Pinpoint the cell where the given text exists, returning its (x, y) midpoint coordinate. 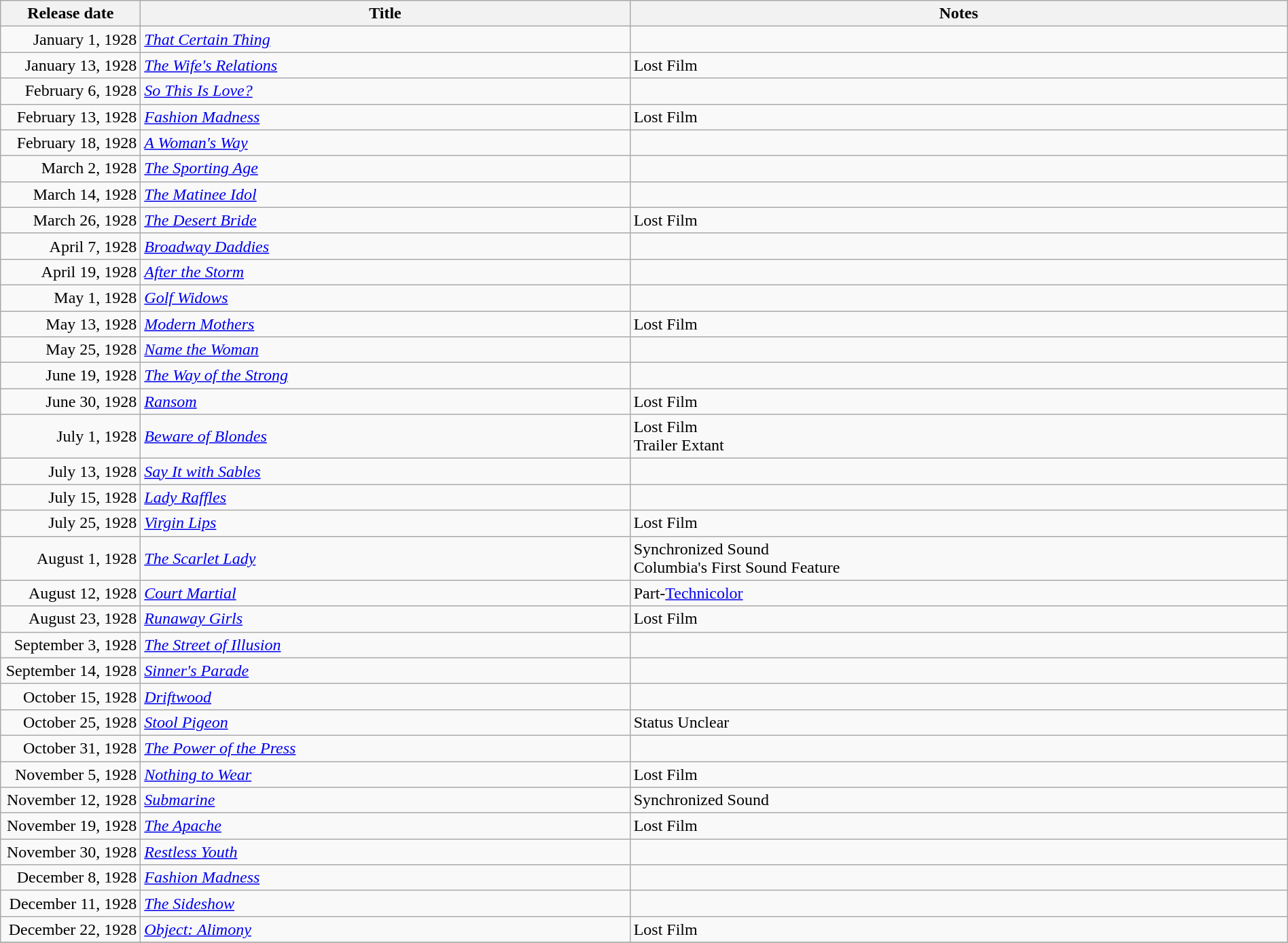
January 1, 1928 (71, 39)
March 2, 1928 (71, 168)
The Scarlet Lady (385, 558)
Court Martial (385, 593)
Driftwood (385, 696)
The Wife's Relations (385, 65)
Release date (71, 14)
Notes (959, 14)
December 11, 1928 (71, 904)
Synchronized Sound (959, 800)
November 19, 1928 (71, 826)
March 14, 1928 (71, 194)
November 30, 1928 (71, 852)
So This Is Love? (385, 91)
July 25, 1928 (71, 523)
The Apache (385, 826)
Ransom (385, 402)
Say It with Sables (385, 471)
The Matinee Idol (385, 194)
June 30, 1928 (71, 402)
June 19, 1928 (71, 376)
Title (385, 14)
August 1, 1928 (71, 558)
Golf Widows (385, 298)
The Street of Illusion (385, 645)
Synchronized SoundColumbia's First Sound Feature (959, 558)
Part-Technicolor (959, 593)
Virgin Lips (385, 523)
The Power of the Press (385, 748)
October 31, 1928 (71, 748)
The Way of the Strong (385, 376)
The Sporting Age (385, 168)
May 1, 1928 (71, 298)
That Certain Thing (385, 39)
Lost FilmTrailer Extant (959, 436)
Stool Pigeon (385, 722)
Sinner's Parade (385, 671)
Submarine (385, 800)
A Woman's Way (385, 143)
August 23, 1928 (71, 619)
November 5, 1928 (71, 774)
April 19, 1928 (71, 272)
February 6, 1928 (71, 91)
October 15, 1928 (71, 696)
April 7, 1928 (71, 246)
December 8, 1928 (71, 878)
Status Unclear (959, 722)
Modern Mothers (385, 324)
Object: Alimony (385, 929)
The Sideshow (385, 904)
Broadway Daddies (385, 246)
July 1, 1928 (71, 436)
The Desert Bride (385, 220)
October 25, 1928 (71, 722)
Beware of Blondes (385, 436)
February 18, 1928 (71, 143)
February 13, 1928 (71, 117)
November 12, 1928 (71, 800)
May 25, 1928 (71, 350)
January 13, 1928 (71, 65)
March 26, 1928 (71, 220)
December 22, 1928 (71, 929)
After the Storm (385, 272)
Lady Raffles (385, 497)
May 13, 1928 (71, 324)
July 13, 1928 (71, 471)
September 14, 1928 (71, 671)
September 3, 1928 (71, 645)
Restless Youth (385, 852)
July 15, 1928 (71, 497)
Nothing to Wear (385, 774)
Runaway Girls (385, 619)
August 12, 1928 (71, 593)
Name the Woman (385, 350)
